For the text-containing cell, return its midpoint in [X, Y] coordinate format. 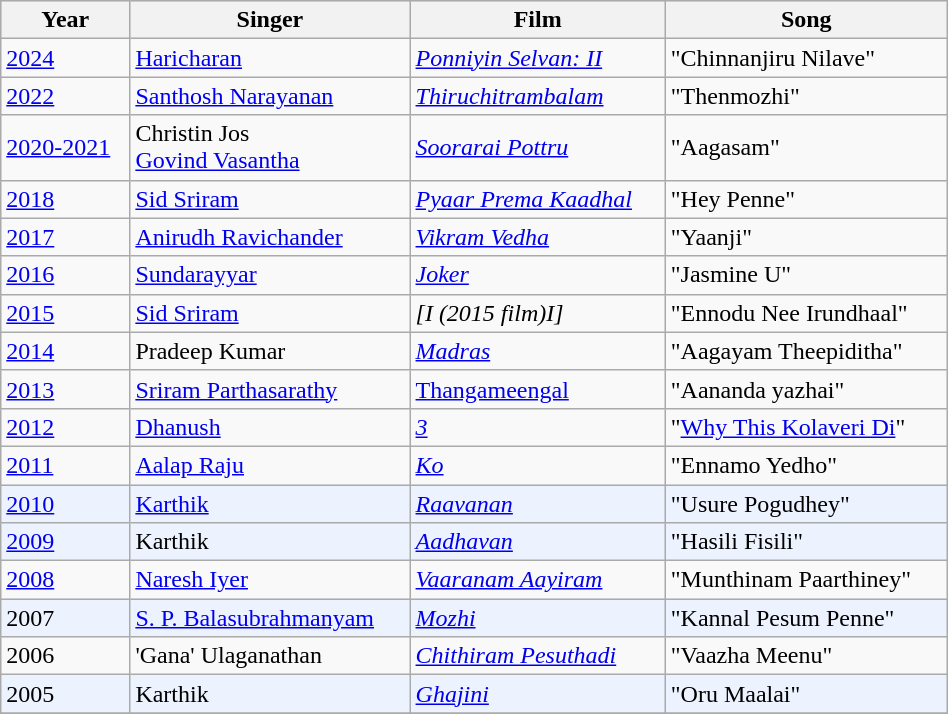
Haricharan [270, 58]
Pyaar Prema Kaadhal [538, 199]
"Hasili Fisili" [806, 542]
"Aananda yazhai" [806, 389]
2011 [66, 465]
2017 [66, 237]
"Ennodu Nee Irundhaal" [806, 313]
"Ennamo Yedho" [806, 465]
2009 [66, 542]
2012 [66, 427]
"Vaazha Meenu" [806, 656]
Santhosh Narayanan [270, 96]
Dhanush [270, 427]
Aalap Raju [270, 465]
Ko [538, 465]
Pradeep Kumar [270, 351]
"Munthinam Paarthiney" [806, 580]
2006 [66, 656]
2015 [66, 313]
Joker [538, 275]
"Oru Maalai" [806, 694]
Ghajini [538, 694]
Sundarayyar [270, 275]
"Aagasam" [806, 148]
Singer [270, 20]
Mozhi [538, 618]
Anirudh Ravichander [270, 237]
2008 [66, 580]
"Why This Kolaveri Di" [806, 427]
Film [538, 20]
Vaaranam Aayiram [538, 580]
"Yaanji" [806, 237]
Sriram Parthasarathy [270, 389]
[I (2015 film)I] [538, 313]
"Thenmozhi" [806, 96]
Ponniyin Selvan: II [538, 58]
"Jasmine U" [806, 275]
"Aagayam Theepiditha" [806, 351]
Thangameengal [538, 389]
"Hey Penne" [806, 199]
Thiruchitrambalam [538, 96]
"Chinnanjiru Nilave" [806, 58]
3 [538, 427]
"Kannal Pesum Penne" [806, 618]
Naresh Iyer [270, 580]
"Usure Pogudhey" [806, 503]
Year [66, 20]
2010 [66, 503]
2024 [66, 58]
Chithiram Pesuthadi [538, 656]
2014 [66, 351]
Aadhavan [538, 542]
S. P. Balasubrahmanyam [270, 618]
2020-2021 [66, 148]
2022 [66, 96]
2013 [66, 389]
Song [806, 20]
2007 [66, 618]
Vikram Vedha [538, 237]
2016 [66, 275]
Christin JosGovind Vasantha [270, 148]
'Gana' Ulaganathan [270, 656]
2005 [66, 694]
Soorarai Pottru [538, 148]
2018 [66, 199]
Madras [538, 351]
Raavanan [538, 503]
